Return the (x, y) coordinate for the center point of the cell that contains the specified text.  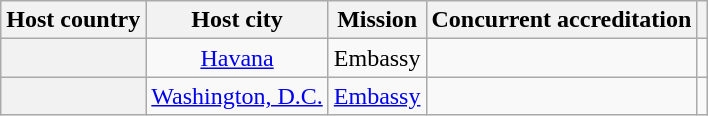
Havana (237, 58)
Host country (74, 20)
Concurrent accreditation (562, 20)
Washington, D.C. (237, 96)
Mission (377, 20)
Host city (237, 20)
